Return the (X, Y) coordinate for the center point of the cell that contains the specified text.  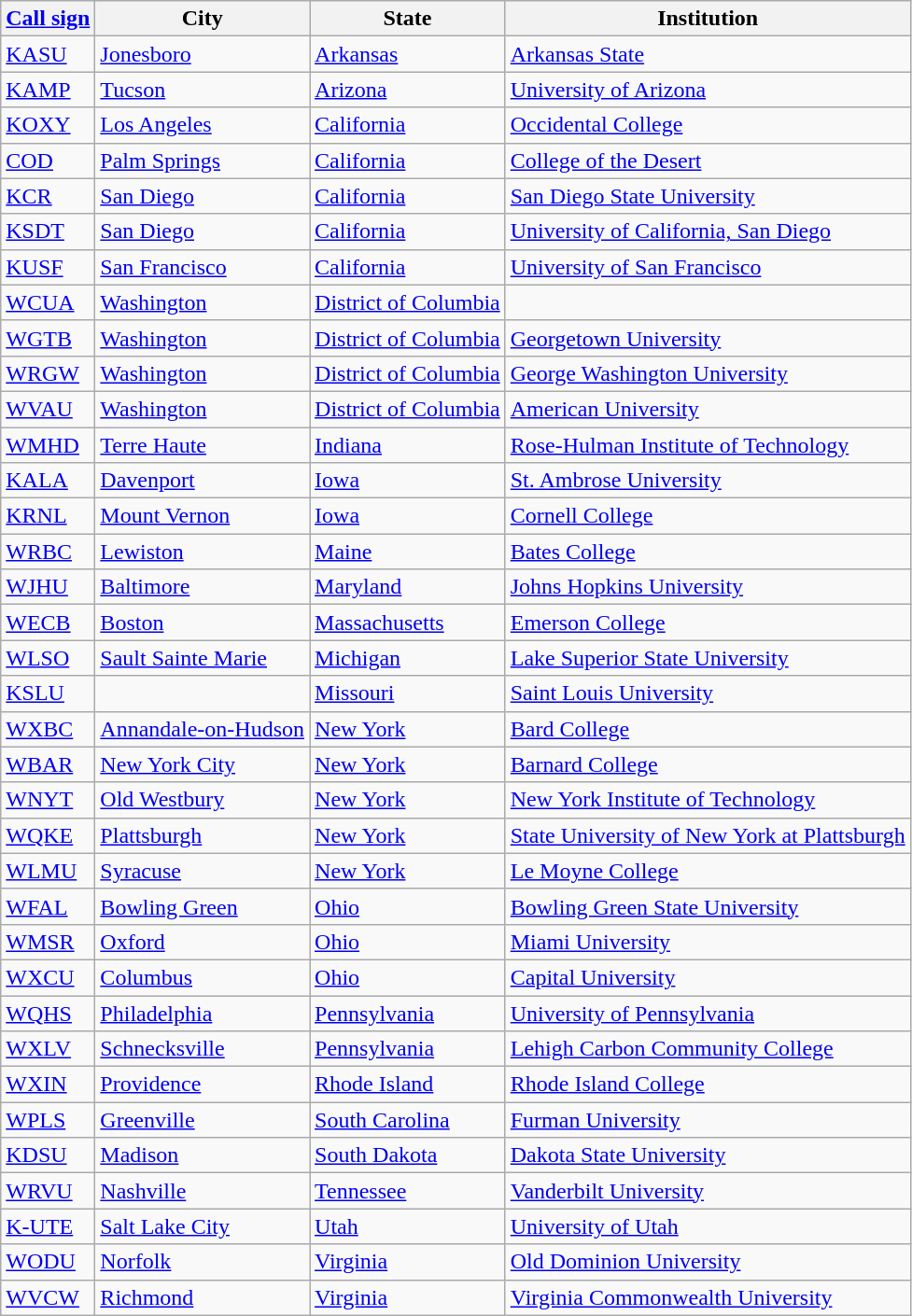
San Francisco (203, 267)
South Carolina (408, 1120)
Missouri (408, 693)
WXCU (49, 977)
Saint Louis University (708, 693)
Los Angeles (203, 125)
WVAU (49, 409)
Annandale-on-Hudson (203, 729)
KCR (49, 196)
KASU (49, 54)
WRBC (49, 552)
Salt Lake City (203, 1226)
State (408, 19)
Arkansas State (708, 54)
KRNL (49, 516)
Virginia Commonwealth University (708, 1297)
Plattsburgh (203, 835)
Baltimore (203, 587)
WODU (49, 1262)
Emerson College (708, 623)
WBAR (49, 764)
College of the Desert (708, 161)
WGTB (49, 338)
WRGW (49, 373)
Philadelphia (203, 1013)
Arkansas (408, 54)
South Dakota (408, 1155)
Massachusetts (408, 623)
Rhode Island College (708, 1085)
WPLS (49, 1120)
WECB (49, 623)
Tennessee (408, 1191)
KUSF (49, 267)
Oxford (203, 942)
Michigan (408, 658)
Providence (203, 1085)
KSLU (49, 693)
WVCW (49, 1297)
Mount Vernon (203, 516)
Terre Haute (203, 445)
WJHU (49, 587)
Madison (203, 1155)
WLMU (49, 871)
WXBC (49, 729)
Institution (708, 19)
WMHD (49, 445)
University of Pennsylvania (708, 1013)
Jonesboro (203, 54)
Richmond (203, 1297)
Bates College (708, 552)
WRVU (49, 1191)
Palm Springs (203, 161)
Maine (408, 552)
San Diego State University (708, 196)
Miami University (708, 942)
WXLV (49, 1049)
New York Institute of Technology (708, 800)
Maryland (408, 587)
Rose-Hulman Institute of Technology (708, 445)
WQHS (49, 1013)
Nashville (203, 1191)
New York City (203, 764)
Davenport (203, 481)
Indiana (408, 445)
George Washington University (708, 373)
WNYT (49, 800)
Greenville (203, 1120)
City (203, 19)
KDSU (49, 1155)
Tucson (203, 90)
Barnard College (708, 764)
University of Utah (708, 1226)
COD (49, 161)
University of Arizona (708, 90)
Occidental College (708, 125)
Schnecksville (203, 1049)
Old Dominion University (708, 1262)
K-UTE (49, 1226)
Call sign (49, 19)
Cornell College (708, 516)
Le Moyne College (708, 871)
Lewiston (203, 552)
Lehigh Carbon Community College (708, 1049)
Arizona (408, 90)
Vanderbilt University (708, 1191)
KSDT (49, 231)
Sault Sainte Marie (203, 658)
St. Ambrose University (708, 481)
State University of New York at Plattsburgh (708, 835)
Columbus (203, 977)
Norfolk (203, 1262)
WQKE (49, 835)
Dakota State University (708, 1155)
Furman University (708, 1120)
KAMP (49, 90)
Boston (203, 623)
Bowling Green State University (708, 906)
Capital University (708, 977)
KALA (49, 481)
Utah (408, 1226)
Bowling Green (203, 906)
WFAL (49, 906)
WLSO (49, 658)
University of San Francisco (708, 267)
WCUA (49, 302)
Lake Superior State University (708, 658)
WXIN (49, 1085)
Georgetown University (708, 338)
Syracuse (203, 871)
Old Westbury (203, 800)
Bard College (708, 729)
American University (708, 409)
Johns Hopkins University (708, 587)
WMSR (49, 942)
University of California, San Diego (708, 231)
Rhode Island (408, 1085)
KOXY (49, 125)
